Return the (X, Y) coordinate for the center point of the cell that contains the specified text.  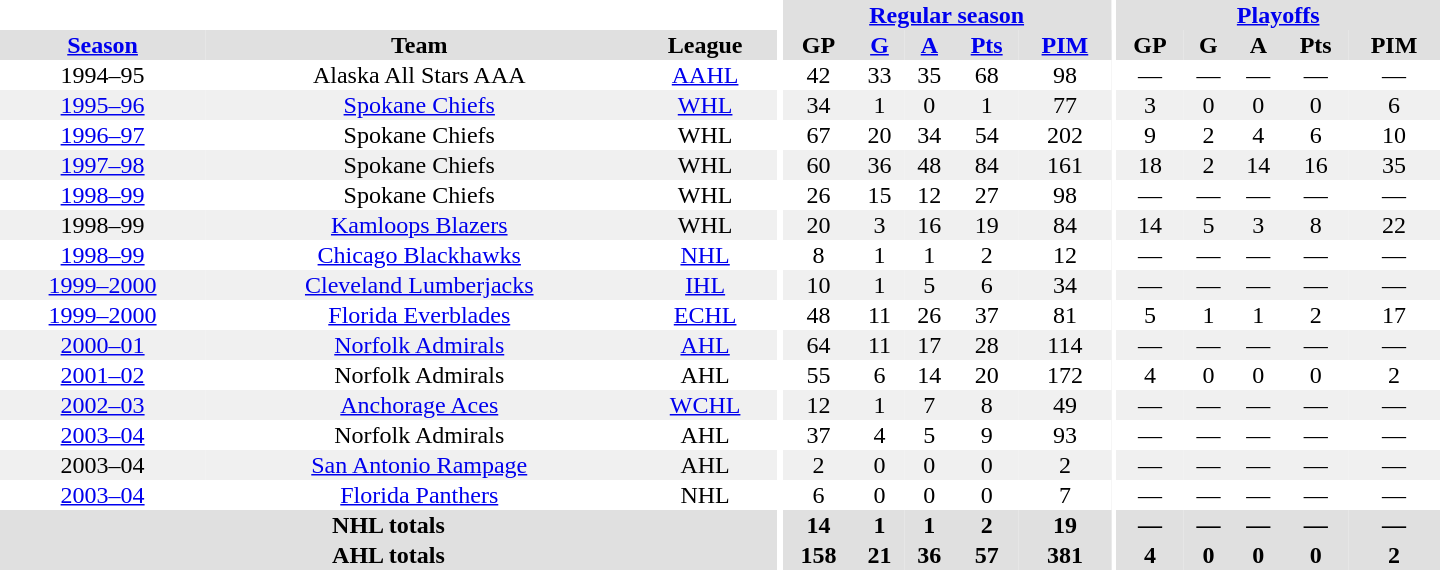
158 (818, 555)
381 (1065, 555)
Florida Everblades (419, 315)
IHL (705, 285)
172 (1065, 375)
Florida Panthers (419, 495)
WCHL (705, 405)
49 (1065, 405)
NHL totals (388, 525)
1995–96 (102, 105)
1997–98 (102, 165)
ECHL (705, 315)
Season (102, 45)
81 (1065, 315)
15 (880, 195)
77 (1065, 105)
42 (818, 75)
Alaska All Stars AAA (419, 75)
161 (1065, 165)
54 (986, 135)
Kamloops Blazers (419, 225)
64 (818, 345)
2002–03 (102, 405)
AAHL (705, 75)
21 (880, 555)
202 (1065, 135)
2001–02 (102, 375)
114 (1065, 345)
Team (419, 45)
San Antonio Rampage (419, 465)
League (705, 45)
AHL totals (388, 555)
27 (986, 195)
1994–95 (102, 75)
60 (818, 165)
Chicago Blackhawks (419, 255)
Regular season (946, 15)
33 (880, 75)
1996–97 (102, 135)
Playoffs (1278, 15)
67 (818, 135)
Cleveland Lumberjacks (419, 285)
57 (986, 555)
Anchorage Aces (419, 405)
93 (1065, 435)
18 (1150, 165)
68 (986, 75)
2000–01 (102, 345)
55 (818, 375)
22 (1394, 225)
28 (986, 345)
